Detect which cell encompasses the target text, then output its (x, y) center coordinate. 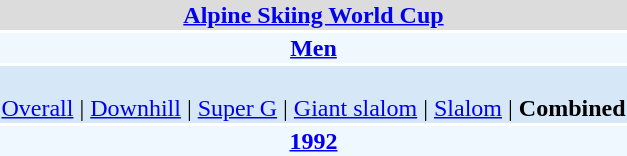
Men (314, 48)
Overall | Downhill | Super G | Giant slalom | Slalom | Combined (314, 94)
Alpine Skiing World Cup (314, 15)
1992 (314, 141)
